Detect which cell encompasses the target text, then output its [x, y] center coordinate. 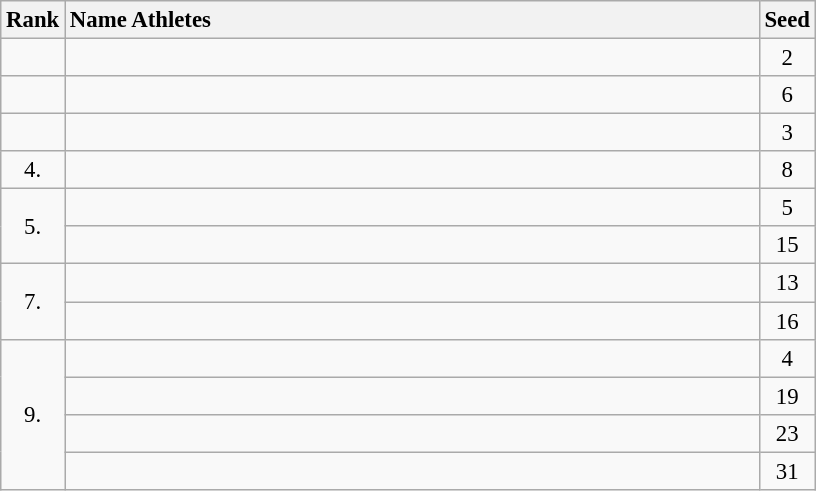
3 [787, 133]
7. [33, 302]
6 [787, 95]
Rank [33, 20]
9. [33, 414]
4. [33, 170]
5 [787, 208]
Seed [787, 20]
23 [787, 433]
8 [787, 170]
4 [787, 358]
16 [787, 321]
2 [787, 58]
15 [787, 245]
13 [787, 283]
31 [787, 471]
Name Athletes [412, 20]
19 [787, 396]
5. [33, 226]
